Pinpoint the cell where the given text exists, returning its (X, Y) midpoint coordinate. 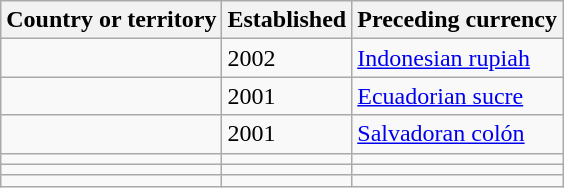
2002 (287, 58)
Preceding currency (458, 20)
Salvadoran colón (458, 134)
Established (287, 20)
Country or territory (112, 20)
Indonesian rupiah (458, 58)
Ecuadorian sucre (458, 96)
